Scan for the cell matching the given text and deliver its (X, Y) coordinate at center. 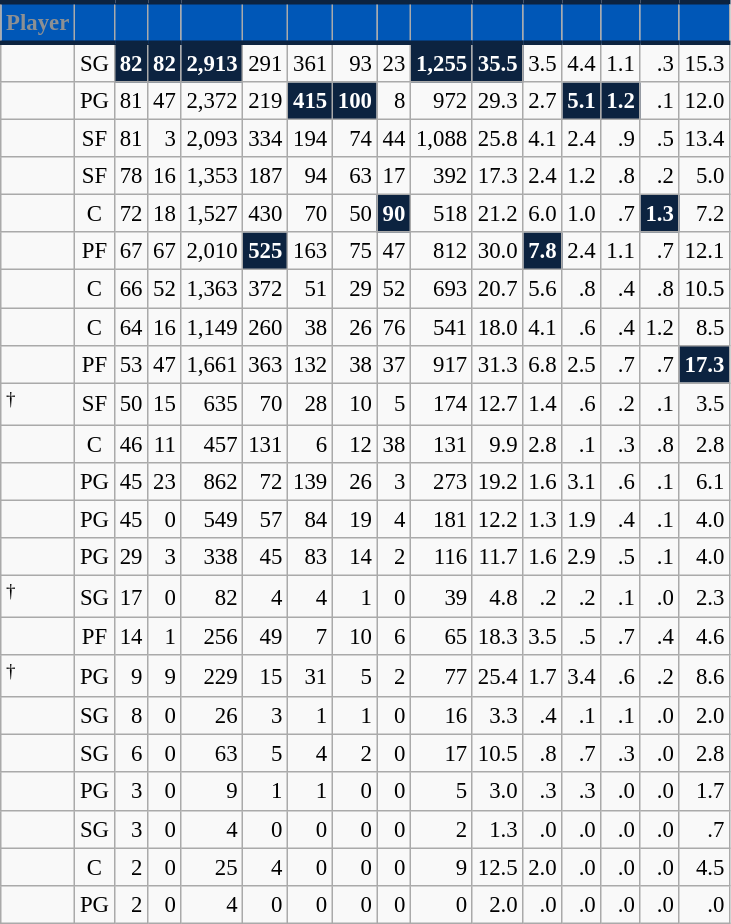
116 (442, 557)
3.0 (497, 792)
693 (442, 289)
812 (442, 251)
392 (442, 176)
25 (212, 867)
1,255 (442, 62)
11.7 (497, 557)
31.3 (497, 364)
7.8 (542, 251)
94 (310, 176)
4.5 (704, 867)
Player (38, 22)
49 (266, 637)
5.6 (542, 289)
18 (164, 214)
12.0 (704, 101)
6.1 (704, 482)
90 (394, 214)
187 (266, 176)
25.4 (497, 676)
1,527 (212, 214)
291 (266, 62)
194 (310, 139)
273 (442, 482)
12.1 (704, 251)
139 (310, 482)
19.2 (497, 482)
219 (266, 101)
12.7 (497, 404)
1,661 (212, 364)
74 (354, 139)
6.0 (542, 214)
917 (442, 364)
100 (354, 101)
361 (310, 62)
18.0 (497, 327)
20.7 (497, 289)
334 (266, 139)
338 (212, 557)
6.8 (542, 364)
18.3 (497, 637)
1,149 (212, 327)
19 (354, 519)
66 (130, 289)
64 (130, 327)
256 (212, 637)
9.9 (497, 444)
35.5 (497, 62)
2.7 (542, 101)
430 (266, 214)
972 (442, 101)
39 (442, 596)
1,353 (212, 176)
363 (266, 364)
132 (310, 364)
1,363 (212, 289)
15.3 (704, 62)
37 (394, 364)
28 (310, 404)
1.0 (582, 214)
415 (310, 101)
44 (394, 139)
525 (266, 251)
2.9 (582, 557)
77 (442, 676)
30.0 (497, 251)
4.8 (497, 596)
2,010 (212, 251)
1,088 (442, 139)
229 (212, 676)
549 (212, 519)
12 (354, 444)
2,913 (212, 62)
83 (310, 557)
3.4 (582, 676)
7.2 (704, 214)
57 (266, 519)
93 (354, 62)
174 (442, 404)
46 (130, 444)
65 (442, 637)
862 (212, 482)
4.4 (582, 62)
5.0 (704, 176)
75 (354, 251)
518 (442, 214)
3.3 (497, 716)
4.6 (704, 637)
5.1 (582, 101)
29.3 (497, 101)
31 (310, 676)
7 (310, 637)
13.4 (704, 139)
25.8 (497, 139)
2,372 (212, 101)
163 (310, 251)
12.2 (497, 519)
1.9 (582, 519)
51 (310, 289)
2.3 (704, 596)
84 (310, 519)
2,093 (212, 139)
.9 (620, 139)
457 (212, 444)
12.5 (497, 867)
635 (212, 404)
3.1 (582, 482)
8.5 (704, 327)
21.2 (497, 214)
11 (164, 444)
78 (130, 176)
260 (266, 327)
8.6 (704, 676)
372 (266, 289)
53 (130, 364)
181 (442, 519)
541 (442, 327)
1.4 (542, 404)
76 (394, 327)
2.5 (582, 364)
